For the text-containing cell, return its midpoint in (x, y) coordinate format. 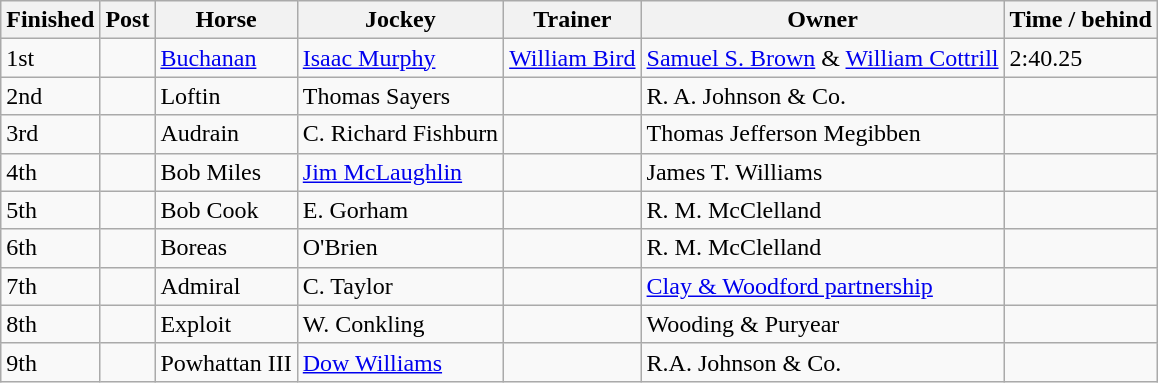
Admiral (226, 286)
Wooding & Puryear (822, 324)
6th (50, 248)
Exploit (226, 324)
2:40.25 (1080, 58)
Isaac Murphy (400, 58)
Finished (50, 20)
9th (50, 362)
7th (50, 286)
W. Conkling (400, 324)
Bob Miles (226, 172)
2nd (50, 96)
Audrain (226, 134)
E. Gorham (400, 210)
Thomas Jefferson Megibben (822, 134)
James T. Williams (822, 172)
Dow Williams (400, 362)
Buchanan (226, 58)
Horse (226, 20)
C. Taylor (400, 286)
Jim McLaughlin (400, 172)
Thomas Sayers (400, 96)
Powhattan III (226, 362)
Jockey (400, 20)
Post (128, 20)
Trainer (572, 20)
R.A. Johnson & Co. (822, 362)
5th (50, 210)
Time / behind (1080, 20)
4th (50, 172)
Samuel S. Brown & William Cottrill (822, 58)
William Bird (572, 58)
Loftin (226, 96)
8th (50, 324)
3rd (50, 134)
R. A. Johnson & Co. (822, 96)
Clay & Woodford partnership (822, 286)
O'Brien (400, 248)
C. Richard Fishburn (400, 134)
Boreas (226, 248)
Owner (822, 20)
Bob Cook (226, 210)
1st (50, 58)
